Search for the cell housing the specified text and yield its [X, Y] center coordinate. 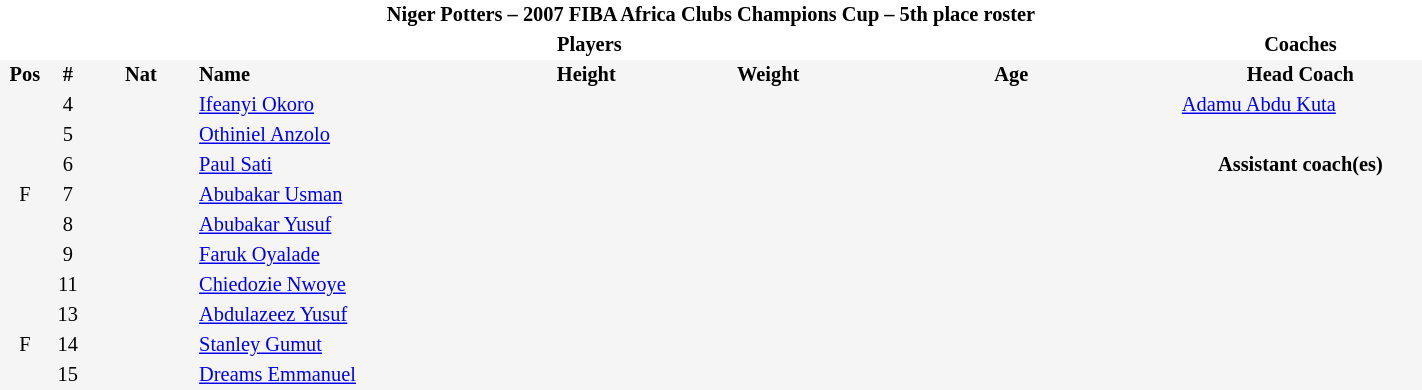
14 [68, 345]
# [68, 75]
Chiedozie Nwoye [338, 285]
5 [68, 135]
Assistant coach(es) [1300, 165]
9 [68, 255]
Stanley Gumut [338, 345]
Faruk Oyalade [338, 255]
Abdulazeez Yusuf [338, 315]
7 [68, 195]
Nat [141, 75]
4 [68, 105]
Coaches [1300, 45]
Players [590, 45]
Adamu Abdu Kuta [1300, 105]
Niger Potters – 2007 FIBA Africa Clubs Champions Cup – 5th place roster [711, 15]
Abubakar Yusuf [338, 225]
Weight [768, 75]
Ifeanyi Okoro [338, 105]
Name [338, 75]
Pos [25, 75]
11 [68, 285]
Abubakar Usman [338, 195]
6 [68, 165]
Othiniel Anzolo [338, 135]
Dreams Emmanuel [338, 375]
Age [1012, 75]
Paul Sati [338, 165]
Height [586, 75]
8 [68, 225]
Head Coach [1300, 75]
15 [68, 375]
13 [68, 315]
